Output the [X, Y] coordinate of the center of the cell containing the given text.  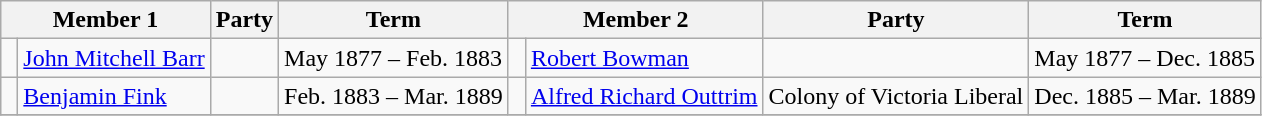
May 1877 – Feb. 1883 [394, 58]
Alfred Richard Outtrim [644, 96]
Dec. 1885 – Mar. 1889 [1145, 96]
Benjamin Fink [114, 96]
Robert Bowman [644, 58]
Member 1 [106, 20]
Member 2 [636, 20]
Feb. 1883 – Mar. 1889 [394, 96]
Colony of Victoria Liberal [896, 96]
John Mitchell Barr [114, 58]
May 1877 – Dec. 1885 [1145, 58]
